Return the [x, y] coordinate for the center point of the cell that contains the specified text.  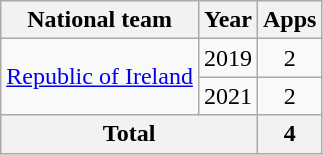
4 [289, 134]
Republic of Ireland [100, 77]
Year [228, 20]
Apps [289, 20]
2021 [228, 96]
2019 [228, 58]
Total [130, 134]
National team [100, 20]
